Return the [X, Y] coordinate for the center point of the cell that contains the specified text.  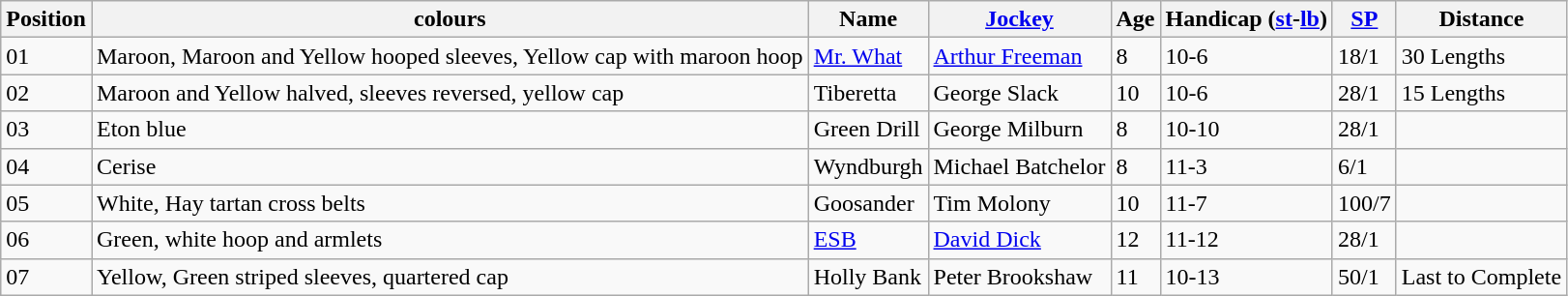
Arthur Freeman [1019, 56]
Position [46, 19]
Michael Batchelor [1019, 166]
03 [46, 130]
Wyndburgh [868, 166]
50/1 [1364, 277]
Jockey [1019, 19]
SP [1364, 19]
White, Hay tartan cross belts [450, 203]
George Milburn [1019, 130]
100/7 [1364, 203]
11 [1135, 277]
Holly Bank [868, 277]
02 [46, 93]
Name [868, 19]
Distance [1481, 19]
05 [46, 203]
Maroon, Maroon and Yellow hooped sleeves, Yellow cap with maroon hoop [450, 56]
06 [46, 240]
Last to Complete [1481, 277]
12 [1135, 240]
Eton blue [450, 130]
Handicap (st-lb) [1246, 19]
Goosander [868, 203]
Peter Brookshaw [1019, 277]
10-13 [1246, 277]
Tiberetta [868, 93]
01 [46, 56]
Yellow, Green striped sleeves, quartered cap [450, 277]
Green, white hoop and armlets [450, 240]
15 Lengths [1481, 93]
ESB [868, 240]
Tim Molony [1019, 203]
6/1 [1364, 166]
colours [450, 19]
Cerise [450, 166]
Green Drill [868, 130]
George Slack [1019, 93]
Maroon and Yellow halved, sleeves reversed, yellow cap [450, 93]
11-3 [1246, 166]
Age [1135, 19]
11-7 [1246, 203]
Mr. What [868, 56]
04 [46, 166]
10-10 [1246, 130]
11-12 [1246, 240]
David Dick [1019, 240]
07 [46, 277]
18/1 [1364, 56]
30 Lengths [1481, 56]
